Extract the [X, Y] coordinate from the center of the cell holding the provided text.  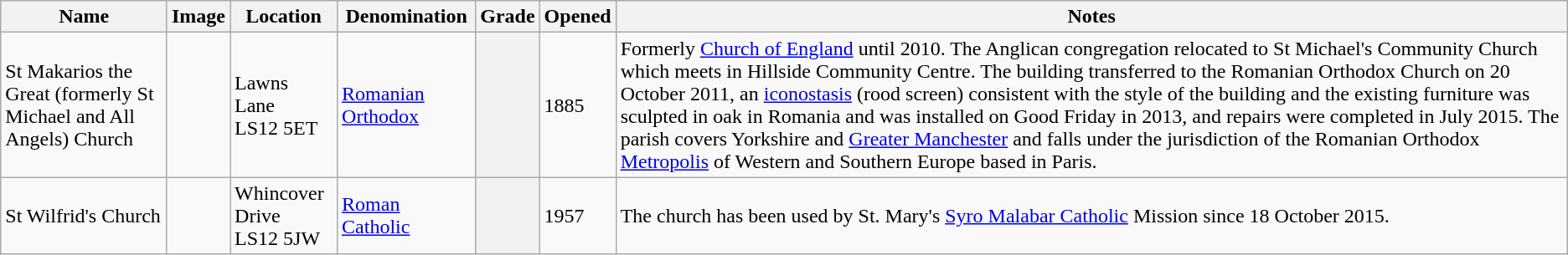
Roman Catholic [407, 216]
St Makarios the Great (formerly St Michael and All Angels) Church [84, 105]
St Wilfrid's Church [84, 216]
Opened [578, 17]
Grade [508, 17]
Lawns LaneLS12 5ET [284, 105]
Name [84, 17]
1885 [578, 105]
Notes [1091, 17]
1957 [578, 216]
Whincover DriveLS12 5JW [284, 216]
Romanian Orthodox [407, 105]
The church has been used by St. Mary's Syro Malabar Catholic Mission since 18 October 2015. [1091, 216]
Image [198, 17]
Location [284, 17]
Denomination [407, 17]
